For the text-containing cell, return its midpoint in (X, Y) coordinate format. 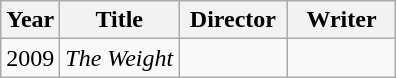
The Weight (120, 58)
Writer (342, 20)
Year (30, 20)
2009 (30, 58)
Director (234, 20)
Title (120, 20)
